Determine the (X, Y) coordinate at the center of the cell enclosing the given text.  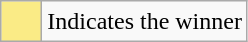
Indicates the winner (145, 22)
